Provide the [x, y] coordinate of the cell's center where the given text is located.  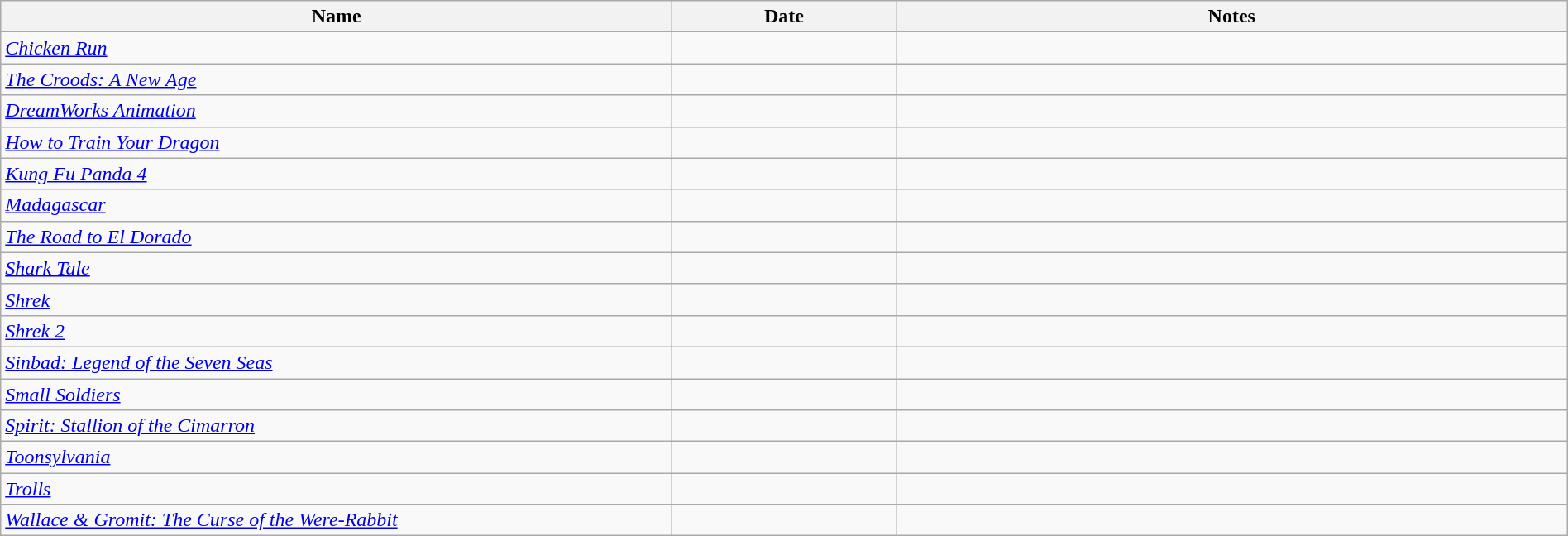
Toonsylvania [337, 457]
Sinbad: Legend of the Seven Seas [337, 362]
Shark Tale [337, 268]
Small Soldiers [337, 395]
Madagascar [337, 205]
Shrek [337, 299]
Kung Fu Panda 4 [337, 174]
Name [337, 17]
Spirit: Stallion of the Cimarron [337, 426]
Wallace & Gromit: The Curse of the Were-Rabbit [337, 520]
Notes [1231, 17]
How to Train Your Dragon [337, 142]
Date [784, 17]
Trolls [337, 489]
Chicken Run [337, 48]
Shrek 2 [337, 331]
DreamWorks Animation [337, 111]
The Croods: A New Age [337, 79]
The Road to El Dorado [337, 237]
